Search for the cell housing the specified text and yield its (X, Y) center coordinate. 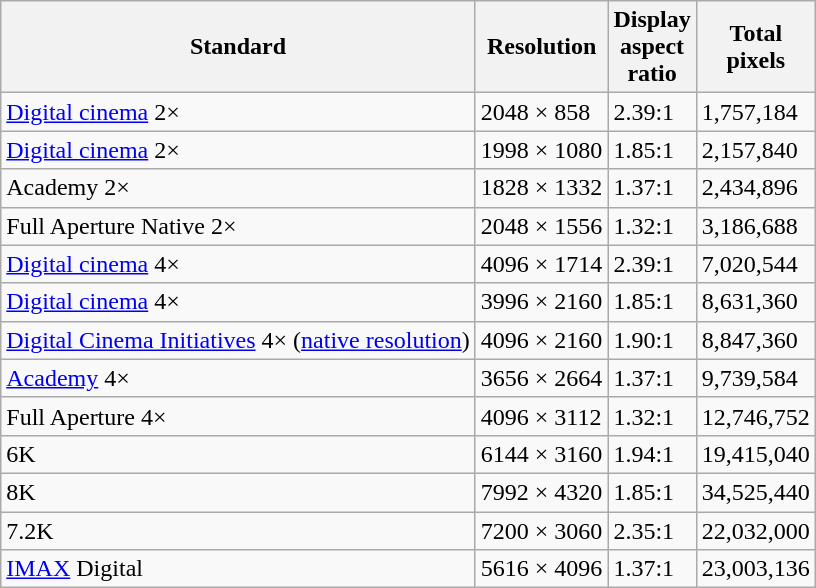
4096 × 2160 (542, 340)
23,003,136 (756, 569)
8K (238, 492)
1.90:1 (652, 340)
8,847,360 (756, 340)
Total pixels (756, 47)
Resolution (542, 47)
1,757,184 (756, 112)
9,739,584 (756, 378)
2,157,840 (756, 150)
7.2K (238, 531)
34,525,440 (756, 492)
12,746,752 (756, 416)
Academy 4× (238, 378)
Academy 2× (238, 188)
2,434,896 (756, 188)
Full Aperture Native 2× (238, 226)
4096 × 1714 (542, 264)
6K (238, 454)
7200 × 3060 (542, 531)
7992 × 4320 (542, 492)
7,020,544 (756, 264)
IMAX Digital (238, 569)
5616 × 4096 (542, 569)
19,415,040 (756, 454)
1828 × 1332 (542, 188)
Display aspect ratio (652, 47)
3656 × 2664 (542, 378)
Standard (238, 47)
8,631,360 (756, 302)
3,186,688 (756, 226)
4096 × 3112 (542, 416)
2048 × 1556 (542, 226)
Full Aperture 4× (238, 416)
6144 × 3160 (542, 454)
3996 × 2160 (542, 302)
22,032,000 (756, 531)
1998 × 1080 (542, 150)
Digital Cinema Initiatives 4× (native resolution) (238, 340)
2.35:1 (652, 531)
2048 × 858 (542, 112)
1.94:1 (652, 454)
